Return the (x, y) coordinate for the center point of the cell that contains the specified text.  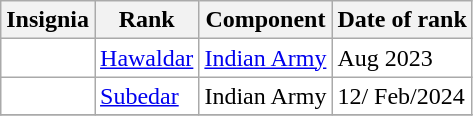
Rank (147, 20)
Subedar (147, 96)
Component (266, 20)
Date of rank (402, 20)
Hawaldar (147, 58)
Aug 2023 (402, 58)
12/ Feb/2024 (402, 96)
Insignia (48, 20)
